Capture the cell that displays the provided text and extract its [X, Y] central coordinate. 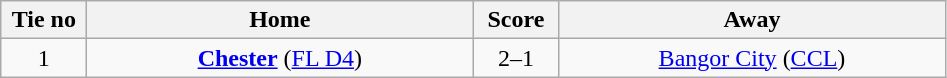
2–1 [516, 58]
Tie no [44, 20]
1 [44, 58]
Chester (FL D4) [280, 58]
Bangor City (CCL) [752, 58]
Away [752, 20]
Score [516, 20]
Home [280, 20]
